Search for the cell housing the specified text and yield its (x, y) center coordinate. 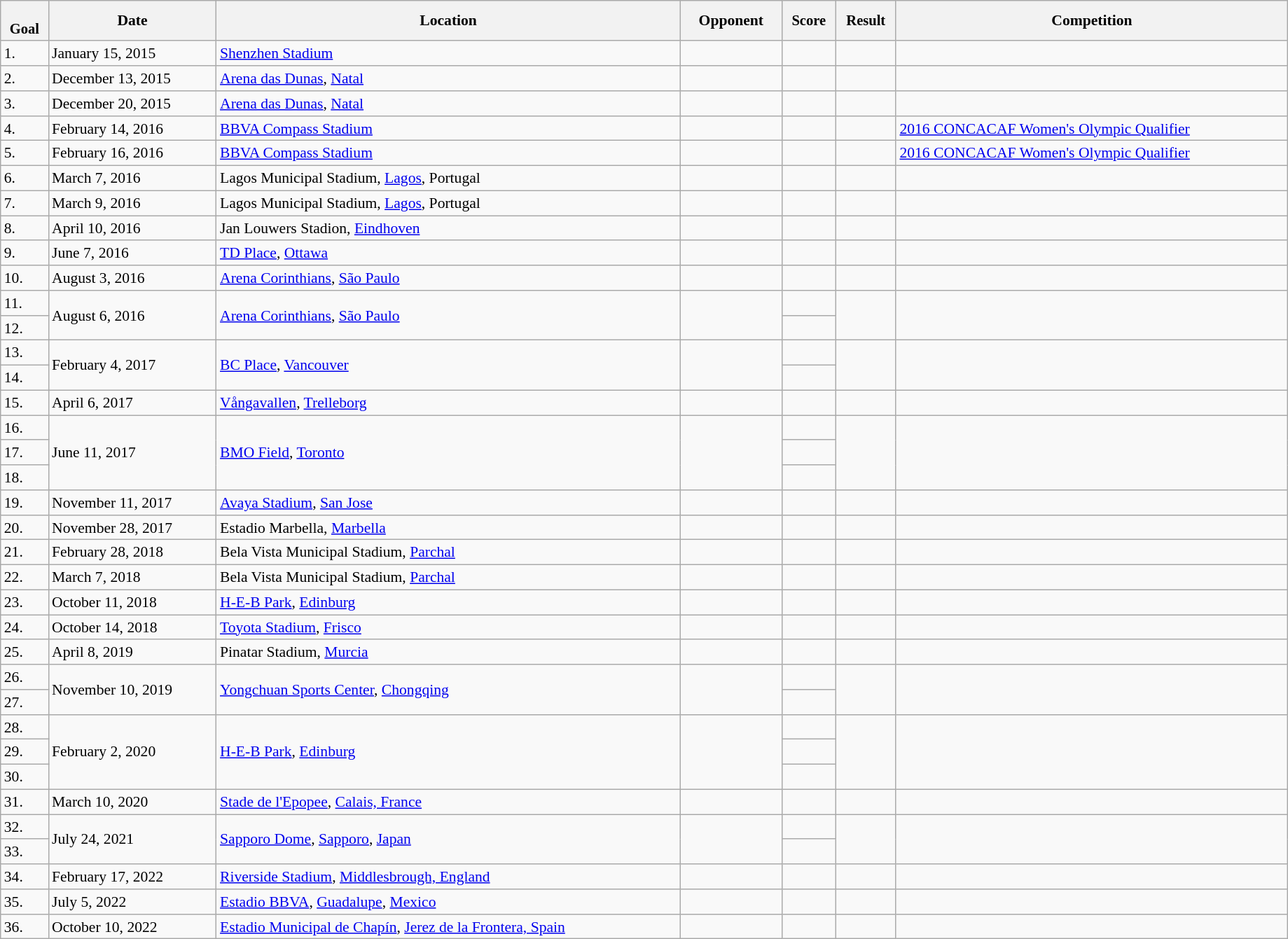
Jan Louwers Stadion, Eindhoven (448, 228)
5. (25, 153)
12. (25, 328)
34. (25, 877)
February 17, 2022 (132, 877)
16. (25, 428)
6. (25, 179)
25. (25, 653)
7. (25, 204)
TD Place, Ottawa (448, 253)
Sapporo Dome, Sapporo, Japan (448, 839)
Goal (25, 21)
31. (25, 802)
BC Place, Vancouver (448, 366)
February 28, 2018 (132, 552)
BMO Field, Toronto (448, 452)
9. (25, 253)
January 15, 2015 (132, 54)
10. (25, 278)
October 14, 2018 (132, 627)
2. (25, 78)
Result (866, 21)
March 7, 2018 (132, 578)
Riverside Stadium, Middlesbrough, England (448, 877)
13. (25, 353)
Competition (1091, 21)
Vångavallen, Trelleborg (448, 403)
Stade de l'Epopee, Calais, France (448, 802)
11. (25, 303)
June 11, 2017 (132, 452)
April 6, 2017 (132, 403)
April 10, 2016 (132, 228)
17. (25, 453)
26. (25, 677)
24. (25, 627)
Score (808, 21)
4. (25, 129)
April 8, 2019 (132, 653)
August 3, 2016 (132, 278)
Date (132, 21)
July 24, 2021 (132, 839)
August 6, 2016 (132, 315)
February 2, 2020 (132, 752)
March 7, 2016 (132, 179)
February 4, 2017 (132, 366)
November 10, 2019 (132, 689)
Estadio BBVA, Guadalupe, Mexico (448, 902)
Avaya Stadium, San Jose (448, 503)
30. (25, 777)
November 28, 2017 (132, 528)
December 20, 2015 (132, 104)
8. (25, 228)
February 16, 2016 (132, 153)
18. (25, 478)
33. (25, 852)
March 10, 2020 (132, 802)
October 11, 2018 (132, 603)
Estadio Marbella, Marbella (448, 528)
15. (25, 403)
32. (25, 827)
March 9, 2016 (132, 204)
35. (25, 902)
27. (25, 702)
Toyota Stadium, Frisco (448, 627)
20. (25, 528)
19. (25, 503)
21. (25, 552)
29. (25, 752)
February 14, 2016 (132, 129)
28. (25, 728)
22. (25, 578)
Opponent (731, 21)
June 7, 2016 (132, 253)
Location (448, 21)
14. (25, 378)
December 13, 2015 (132, 78)
November 11, 2017 (132, 503)
1. (25, 54)
3. (25, 104)
23. (25, 603)
Pinatar Stadium, Murcia (448, 653)
Yongchuan Sports Center, Chongqing (448, 689)
July 5, 2022 (132, 902)
Shenzhen Stadium (448, 54)
